From the cell containing the given text, extract its center point as [x, y] coordinate. 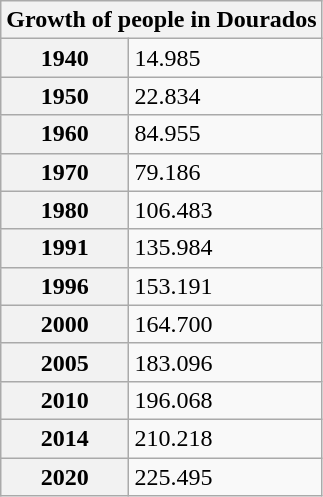
196.068 [226, 400]
2014 [65, 438]
2005 [65, 362]
135.984 [226, 248]
225.495 [226, 477]
1970 [65, 172]
84.955 [226, 134]
1991 [65, 248]
79.186 [226, 172]
1980 [65, 210]
2010 [65, 400]
1940 [65, 58]
153.191 [226, 286]
183.096 [226, 362]
2020 [65, 477]
210.218 [226, 438]
14.985 [226, 58]
Growth of people in Dourados [162, 20]
106.483 [226, 210]
1950 [65, 96]
22.834 [226, 96]
2000 [65, 324]
164.700 [226, 324]
1960 [65, 134]
1996 [65, 286]
